Determine the [X, Y] coordinate at the center of the cell enclosing the given text.  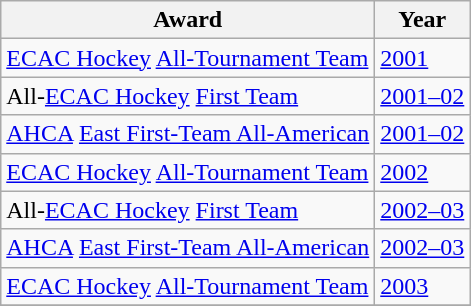
2001 [422, 58]
Year [422, 20]
2003 [422, 286]
Award [188, 20]
2002 [422, 172]
